Identify which cell holds the provided text, then report its [x, y] central coordinate. 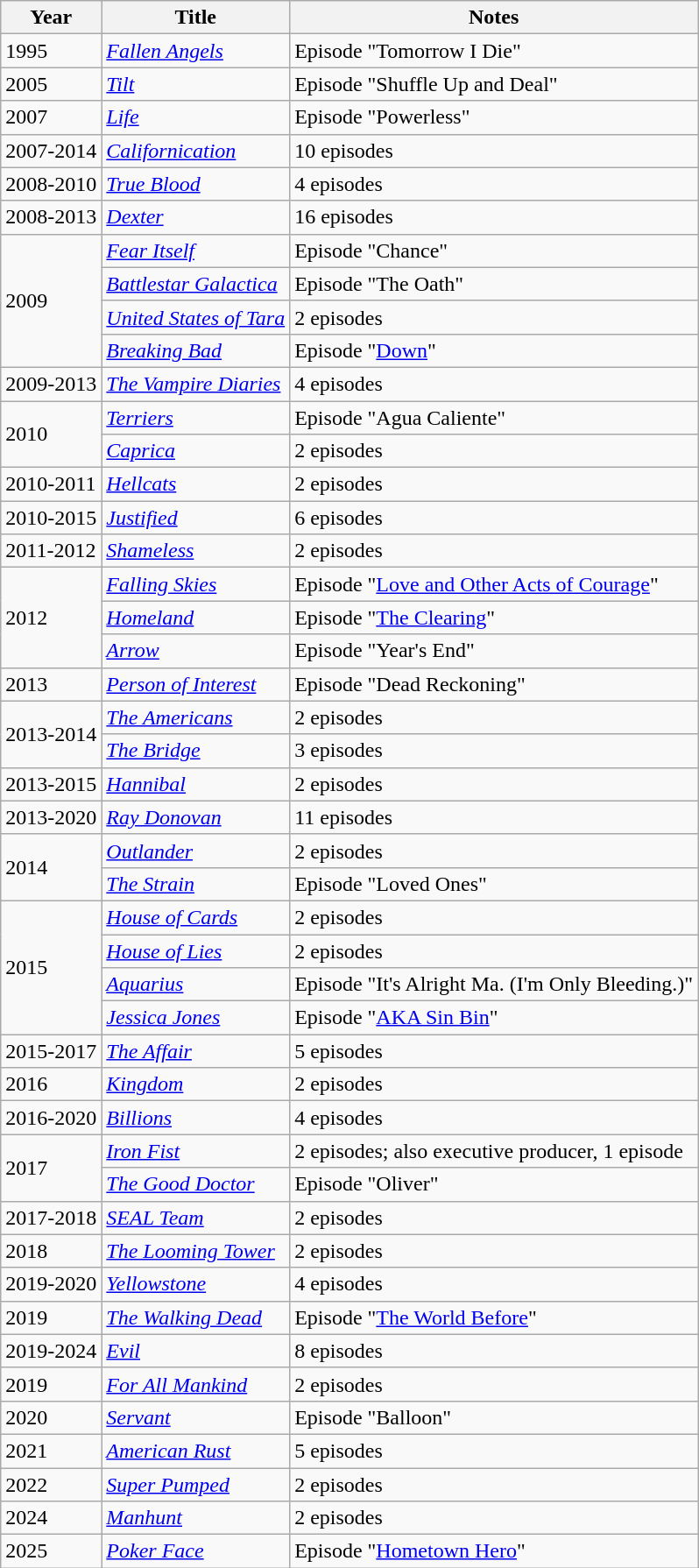
2020 [51, 1417]
Fallen Angels [196, 51]
Episode "Year's End" [494, 651]
2011-2012 [51, 551]
Dexter [196, 217]
Year [51, 18]
16 episodes [494, 217]
Episode "Powerless" [494, 117]
The Americans [196, 717]
Super Pumped [196, 1485]
2018 [51, 1251]
Breaking Bad [196, 350]
Episode "The World Before" [494, 1317]
2024 [51, 1518]
2007 [51, 117]
8 episodes [494, 1351]
2007-2014 [51, 151]
The Bridge [196, 751]
The Affair [196, 1051]
Episode "Love and Other Acts of Courage" [494, 584]
Yellowstone [196, 1284]
2008-2013 [51, 217]
House of Lies [196, 950]
2019-2020 [51, 1284]
Episode "AKA Sin Bin" [494, 1018]
Evil [196, 1351]
2 episodes; also executive producer, 1 episode [494, 1151]
Jessica Jones [196, 1018]
Billions [196, 1118]
Hellcats [196, 484]
Episode "Agua Caliente" [494, 418]
True Blood [196, 184]
Fear Itself [196, 251]
Episode "Hometown Hero" [494, 1551]
SEAL Team [196, 1218]
2010-2015 [51, 518]
Episode "Balloon" [494, 1417]
2016 [51, 1084]
3 episodes [494, 751]
Battlestar Galactica [196, 284]
2010 [51, 434]
2014 [51, 867]
Poker Face [196, 1551]
American Rust [196, 1451]
Episode "It's Alright Ma. (I'm Only Bleeding.)" [494, 985]
1995 [51, 51]
2019-2024 [51, 1351]
Episode "Chance" [494, 251]
2009-2013 [51, 384]
Manhunt [196, 1518]
Hannibal [196, 784]
Terriers [196, 418]
2017 [51, 1168]
6 episodes [494, 518]
2005 [51, 84]
Title [196, 18]
2010-2011 [51, 484]
Falling Skies [196, 584]
2017-2018 [51, 1218]
2015 [51, 967]
Life [196, 117]
Homeland [196, 618]
2016-2020 [51, 1118]
2015-2017 [51, 1051]
2009 [51, 300]
The Good Doctor [196, 1184]
Episode "Down" [494, 350]
Outlander [196, 851]
Episode "Dead Reckoning" [494, 684]
2013-2020 [51, 817]
2013 [51, 684]
Arrow [196, 651]
Tilt [196, 84]
Episode "Loved Ones" [494, 884]
Ray Donovan [196, 817]
The Vampire Diaries [196, 384]
Person of Interest [196, 684]
Kingdom [196, 1084]
2013-2014 [51, 734]
House of Cards [196, 917]
Episode "The Clearing" [494, 618]
The Strain [196, 884]
The Looming Tower [196, 1251]
Californication [196, 151]
2025 [51, 1551]
Shameless [196, 551]
For All Mankind [196, 1384]
11 episodes [494, 817]
Episode "The Oath" [494, 284]
Servant [196, 1417]
Iron Fist [196, 1151]
2008-2010 [51, 184]
United States of Tara [196, 317]
Episode "Tomorrow I Die" [494, 51]
2021 [51, 1451]
Episode "Shuffle Up and Deal" [494, 84]
Episode "Oliver" [494, 1184]
Caprica [196, 451]
10 episodes [494, 151]
2012 [51, 618]
2013-2015 [51, 784]
The Walking Dead [196, 1317]
Aquarius [196, 985]
2022 [51, 1485]
Justified [196, 518]
Notes [494, 18]
